Locate the cell with the specified text and output its [X, Y] center coordinate. 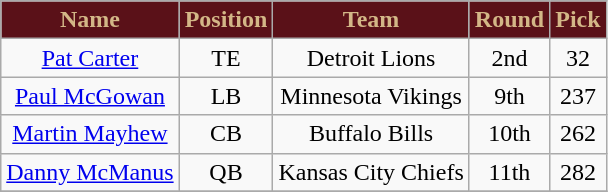
Round [509, 20]
CB [226, 134]
11th [509, 172]
Danny McManus [90, 172]
Paul McGowan [90, 96]
Position [226, 20]
2nd [509, 58]
Buffalo Bills [371, 134]
237 [578, 96]
282 [578, 172]
32 [578, 58]
Kansas City Chiefs [371, 172]
Minnesota Vikings [371, 96]
Team [371, 20]
10th [509, 134]
Pat Carter [90, 58]
Detroit Lions [371, 58]
Martin Mayhew [90, 134]
LB [226, 96]
262 [578, 134]
Name [90, 20]
TE [226, 58]
Pick [578, 20]
9th [509, 96]
QB [226, 172]
